Detect which cell encompasses the target text, then output its [X, Y] center coordinate. 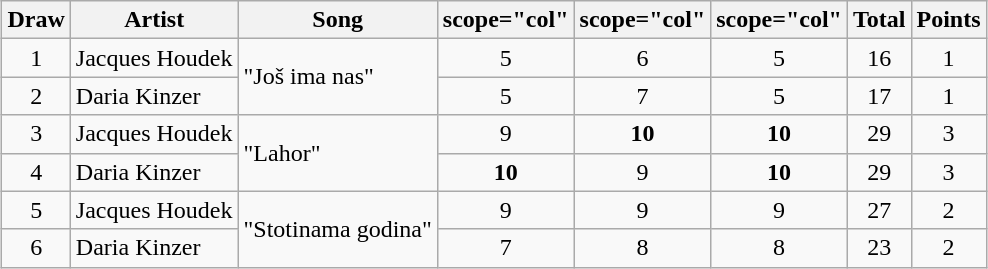
"Stotinama godina" [338, 229]
4 [36, 172]
16 [879, 58]
Points [948, 20]
Total [879, 20]
23 [879, 248]
17 [879, 96]
Song [338, 20]
"Još ima nas" [338, 77]
27 [879, 210]
"Lahor" [338, 153]
Draw [36, 20]
Artist [154, 20]
